Output the [X, Y] coordinate of the center of the cell containing the given text.  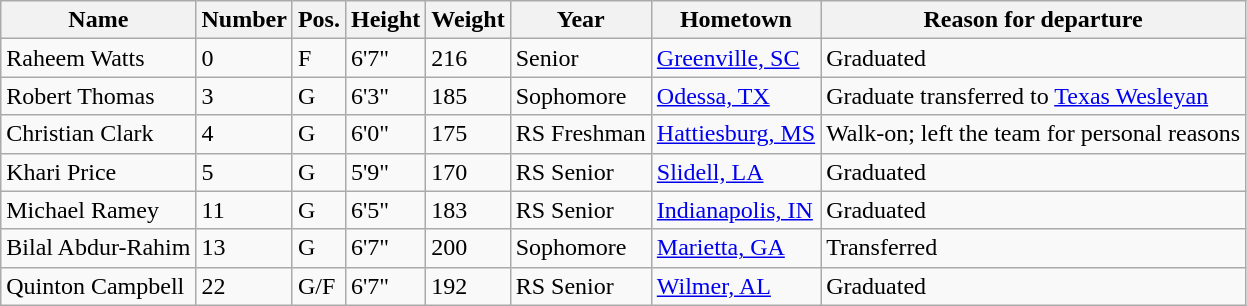
Height [385, 20]
183 [468, 210]
Marietta, GA [736, 248]
Indianapolis, IN [736, 210]
216 [468, 58]
170 [468, 172]
5 [244, 172]
Transferred [1034, 248]
Robert Thomas [98, 96]
Khari Price [98, 172]
Name [98, 20]
Michael Ramey [98, 210]
Slidell, LA [736, 172]
F [318, 58]
G/F [318, 286]
Quinton Campbell [98, 286]
Senior [580, 58]
Raheem Watts [98, 58]
6'3" [385, 96]
22 [244, 286]
Year [580, 20]
5'9" [385, 172]
192 [468, 286]
Christian Clark [98, 134]
Graduate transferred to Texas Wesleyan [1034, 96]
185 [468, 96]
Number [244, 20]
3 [244, 96]
Pos. [318, 20]
Weight [468, 20]
Wilmer, AL [736, 286]
Greenville, SC [736, 58]
Hometown [736, 20]
175 [468, 134]
4 [244, 134]
Bilal Abdur-Rahim [98, 248]
Reason for departure [1034, 20]
200 [468, 248]
RS Freshman [580, 134]
Odessa, TX [736, 96]
0 [244, 58]
6'0" [385, 134]
Walk-on; left the team for personal reasons [1034, 134]
Hattiesburg, MS [736, 134]
13 [244, 248]
11 [244, 210]
6'5" [385, 210]
